Pinpoint the cell where the given text exists, returning its [X, Y] midpoint coordinate. 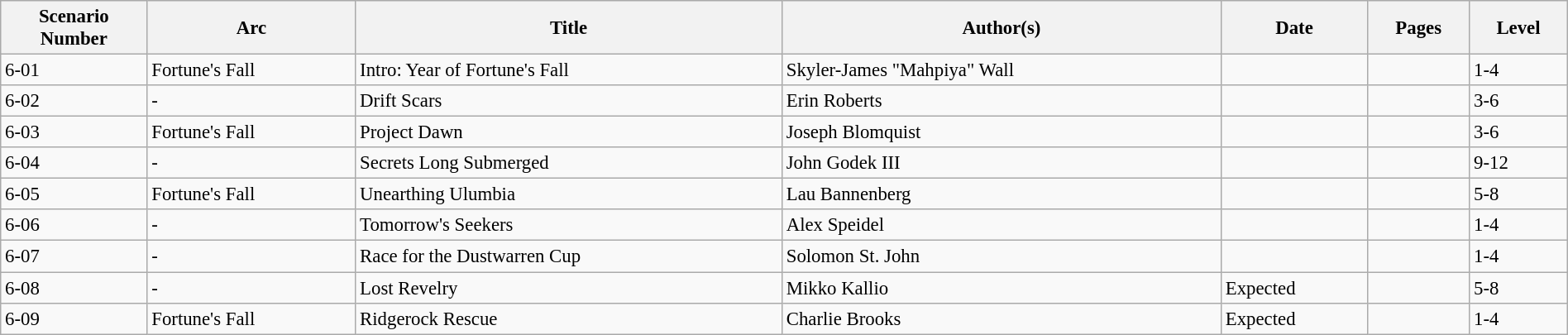
Level [1518, 28]
Arc [251, 28]
Ridgerock Rescue [569, 318]
Solomon St. John [1001, 256]
6-03 [74, 132]
6-09 [74, 318]
Unearthing Ulumbia [569, 194]
6-02 [74, 101]
Title [569, 28]
Intro: Year of Fortune's Fall [569, 70]
Lost Revelry [569, 288]
Charlie Brooks [1001, 318]
9-12 [1518, 163]
Joseph Blomquist [1001, 132]
6-04 [74, 163]
Date [1293, 28]
6-08 [74, 288]
Tomorrow's Seekers [569, 226]
6-01 [74, 70]
Lau Bannenberg [1001, 194]
Erin Roberts [1001, 101]
Project Dawn [569, 132]
Race for the Dustwarren Cup [569, 256]
John Godek III [1001, 163]
6-06 [74, 226]
Author(s) [1001, 28]
6-07 [74, 256]
Drift Scars [569, 101]
Mikko Kallio [1001, 288]
Secrets Long Submerged [569, 163]
ScenarioNumber [74, 28]
6-05 [74, 194]
Pages [1419, 28]
Alex Speidel [1001, 226]
Skyler-James "Mahpiya" Wall [1001, 70]
